Output the (x, y) coordinate of the center of the cell containing the given text.  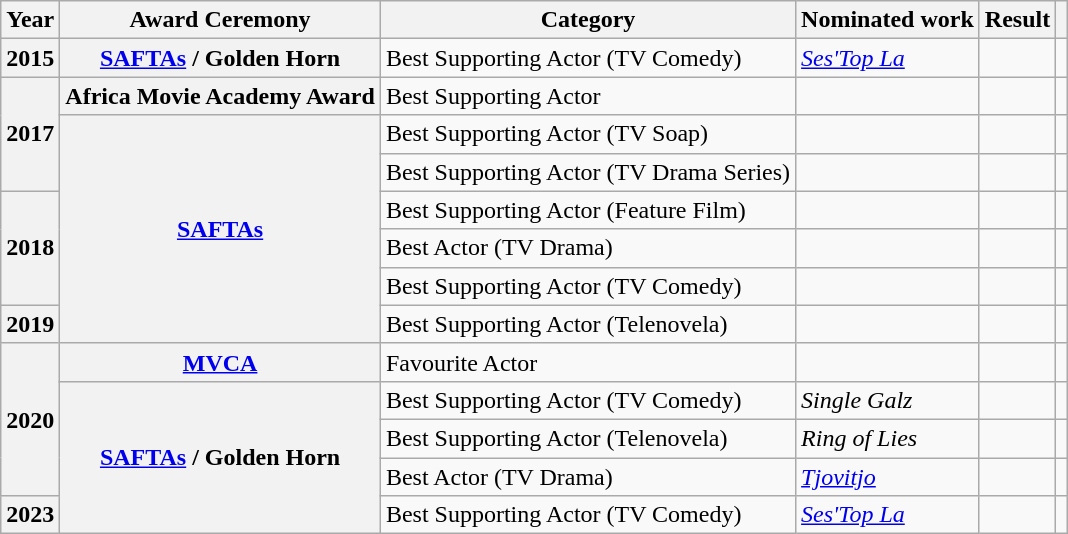
SAFTAs (220, 229)
Single Galz (888, 400)
Best Supporting Actor (TV Drama Series) (588, 172)
Award Ceremony (220, 20)
Best Supporting Actor (588, 96)
Best Supporting Actor (TV Soap) (588, 134)
MVCA (220, 362)
Favourite Actor (588, 362)
2019 (30, 324)
2015 (30, 58)
Nominated work (888, 20)
Best Supporting Actor (Feature Film) (588, 210)
Result (1017, 20)
2020 (30, 419)
Tjovitjo (888, 477)
Africa Movie Academy Award (220, 96)
Category (588, 20)
2017 (30, 134)
Ring of Lies (888, 438)
Year (30, 20)
2023 (30, 515)
2018 (30, 248)
